Capture the cell that displays the provided text and extract its (x, y) central coordinate. 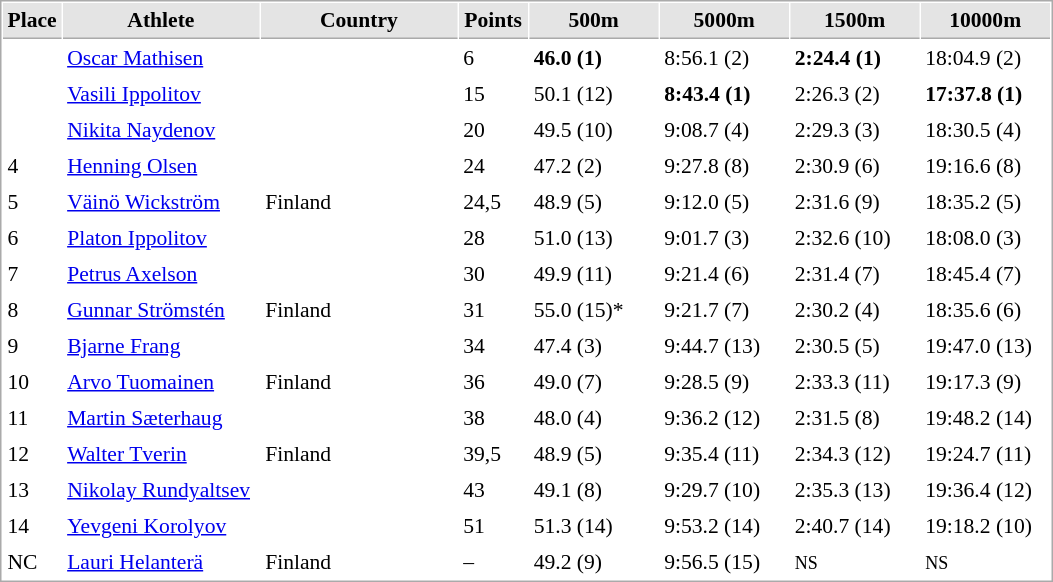
Walter Tverin (161, 453)
13 (32, 489)
19:36.4 (12) (986, 489)
8:43.4 (1) (724, 93)
Arvo Tuomainen (161, 381)
39,5 (494, 453)
14 (32, 525)
2:24.4 (1) (854, 57)
51 (494, 525)
50.1 (12) (594, 93)
2:29.3 (3) (854, 129)
9:36.2 (12) (724, 417)
19:18.2 (10) (986, 525)
– (494, 561)
Nikolay Rundyaltsev (161, 489)
12 (32, 453)
49.9 (11) (594, 273)
24 (494, 165)
Lauri Helanterä (161, 561)
19:17.3 (9) (986, 381)
49.2 (9) (594, 561)
51.3 (14) (594, 525)
34 (494, 345)
9:28.5 (9) (724, 381)
Nikita Naydenov (161, 129)
Athlete (161, 21)
Vasili Ippolitov (161, 93)
8 (32, 309)
51.0 (13) (594, 237)
Country (359, 21)
9:44.7 (13) (724, 345)
18:08.0 (3) (986, 237)
2:31.5 (8) (854, 417)
19:47.0 (13) (986, 345)
11 (32, 417)
Yevgeni Korolyov (161, 525)
18:04.9 (2) (986, 57)
9:27.8 (8) (724, 165)
9:29.7 (10) (724, 489)
49.5 (10) (594, 129)
19:16.6 (8) (986, 165)
19:24.7 (11) (986, 453)
49.1 (8) (594, 489)
10000m (986, 21)
2:30.2 (4) (854, 309)
9:12.0 (5) (724, 201)
2:40.7 (14) (854, 525)
Martin Sæterhaug (161, 417)
2:30.5 (5) (854, 345)
5 (32, 201)
46.0 (1) (594, 57)
2:26.3 (2) (854, 93)
2:35.3 (13) (854, 489)
Petrus Axelson (161, 273)
500m (594, 21)
9:53.2 (14) (724, 525)
30 (494, 273)
Points (494, 21)
18:35.2 (5) (986, 201)
8:56.1 (2) (724, 57)
2:32.6 (10) (854, 237)
2:33.3 (11) (854, 381)
Bjarne Frang (161, 345)
NC (32, 561)
24,5 (494, 201)
19:48.2 (14) (986, 417)
2:34.3 (12) (854, 453)
Oscar Mathisen (161, 57)
15 (494, 93)
55.0 (15)* (594, 309)
9:21.4 (6) (724, 273)
28 (494, 237)
10 (32, 381)
Place (32, 21)
18:45.4 (7) (986, 273)
20 (494, 129)
9:56.5 (15) (724, 561)
18:35.6 (6) (986, 309)
47.2 (2) (594, 165)
2:31.4 (7) (854, 273)
2:30.9 (6) (854, 165)
18:30.5 (4) (986, 129)
7 (32, 273)
36 (494, 381)
17:37.8 (1) (986, 93)
2:31.6 (9) (854, 201)
9:08.7 (4) (724, 129)
Gunnar Strömstén (161, 309)
9:35.4 (11) (724, 453)
Väinö Wickström (161, 201)
4 (32, 165)
5000m (724, 21)
9:21.7 (7) (724, 309)
Platon Ippolitov (161, 237)
48.0 (4) (594, 417)
1500m (854, 21)
9 (32, 345)
49.0 (7) (594, 381)
43 (494, 489)
9:01.7 (3) (724, 237)
31 (494, 309)
47.4 (3) (594, 345)
38 (494, 417)
Henning Olsen (161, 165)
